Return the (x, y) coordinate for the center point of the cell that contains the specified text.  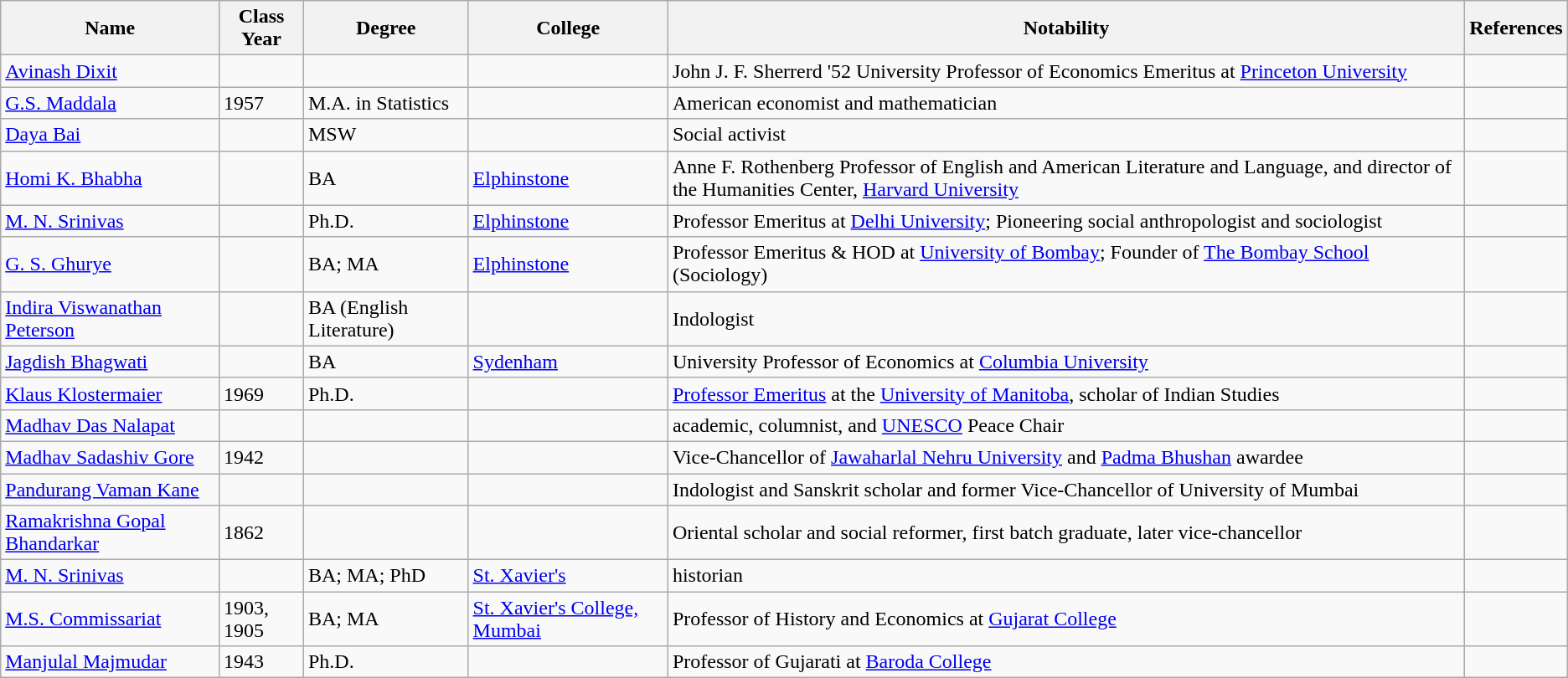
1957 (261, 103)
American economist and mathematician (1065, 103)
Anne F. Rothenberg Professor of English and American Literature and Language, and director of the Humanities Center, Harvard University (1065, 177)
1943 (261, 662)
Vice-Chancellor of Jawaharlal Nehru University and Padma Bhushan awardee (1065, 457)
Professor of History and Economics at Gujarat College (1065, 619)
G.S. Maddala (111, 103)
M.A. in Statistics (385, 103)
St. Xavier's (568, 576)
1942 (261, 457)
Manjulal Majmudar (111, 662)
Professor Emeritus at the University of Manitoba, scholar of Indian Studies (1065, 393)
BA (English Literature) (385, 318)
Jagdish Bhagwati (111, 362)
BA; MA; PhD (385, 576)
Indologist (1065, 318)
Professor Emeritus at Delhi University; Pioneering social anthropologist and sociologist (1065, 221)
Madhav Das Nalapat (111, 425)
G. S. Ghurye (111, 265)
Name (111, 28)
Notability (1065, 28)
M.S. Commissariat (111, 619)
Daya Bai (111, 135)
1862 (261, 532)
Avinash Dixit (111, 71)
Klaus Klostermaier (111, 393)
John J. F. Sherrerd '52 University Professor of Economics Emeritus at Princeton University (1065, 71)
academic, columnist, and UNESCO Peace Chair (1065, 425)
Indira Viswanathan Peterson (111, 318)
University Professor of Economics at Columbia University (1065, 362)
College (568, 28)
St. Xavier's College, Mumbai (568, 619)
Professor Emeritus & HOD at University of Bombay; Founder of The Bombay School (Sociology) (1065, 265)
Ramakrishna Gopal Bhandarkar (111, 532)
Pandurang Vaman Kane (111, 490)
MSW (385, 135)
References (1516, 28)
Oriental scholar and social reformer, first batch graduate, later vice-chancellor (1065, 532)
Professor of Gujarati at Baroda College (1065, 662)
Indologist and Sanskrit scholar and former Vice-Chancellor of University of Mumbai (1065, 490)
Degree (385, 28)
Madhav Sadashiv Gore (111, 457)
ClassYear (261, 28)
Sydenham (568, 362)
1903, 1905 (261, 619)
Social activist (1065, 135)
1969 (261, 393)
historian (1065, 576)
Homi K. Bhabha (111, 177)
